Identify which cell holds the provided text, then report its (x, y) central coordinate. 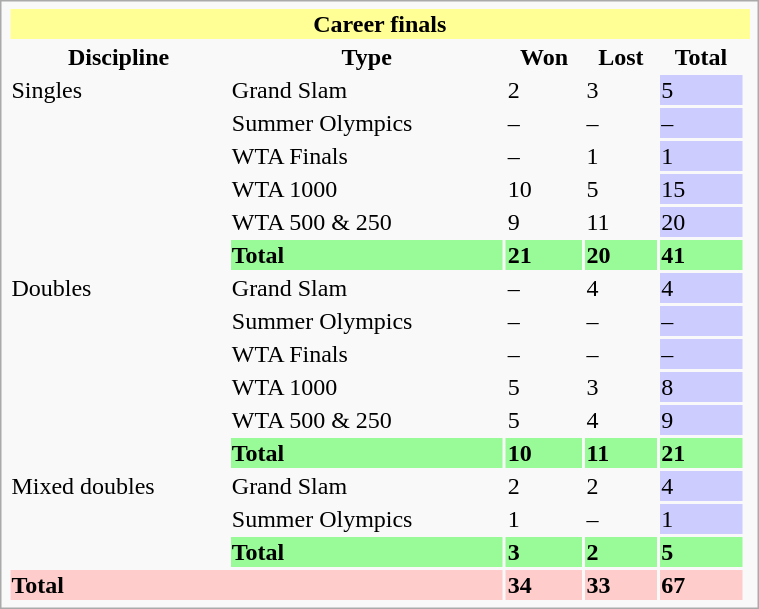
41 (701, 255)
8 (701, 387)
Discipline (118, 57)
Type (366, 57)
Doubles (118, 370)
Lost (621, 57)
34 (544, 585)
15 (701, 189)
Won (544, 57)
Career finals (380, 24)
67 (701, 585)
Mixed doubles (118, 519)
33 (621, 585)
Singles (118, 172)
